Extract the [x, y] coordinate from the center of the cell holding the provided text.  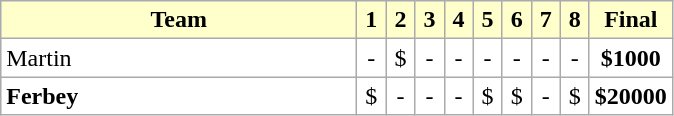
Martin [179, 58]
$1000 [630, 58]
Ferbey [179, 96]
Team [179, 20]
4 [458, 20]
2 [400, 20]
6 [516, 20]
$20000 [630, 96]
8 [574, 20]
5 [488, 20]
1 [372, 20]
7 [546, 20]
3 [430, 20]
Final [630, 20]
